Return [x, y] of the center of cell containing provided text 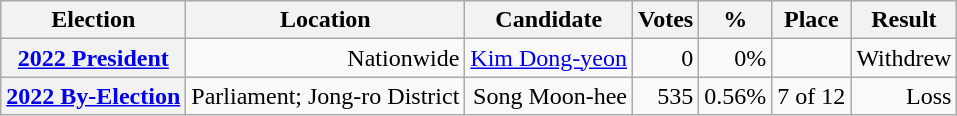
Parliament; Jong-ro District [326, 96]
Loss [904, 96]
2022 President [94, 58]
0% [736, 58]
Place [812, 20]
7 of 12 [812, 96]
Result [904, 20]
Candidate [549, 20]
Nationwide [326, 58]
0 [666, 58]
Song Moon-hee [549, 96]
2022 By-Election [94, 96]
Withdrew [904, 58]
Election [94, 20]
0.56% [736, 96]
535 [666, 96]
Kim Dong-yeon [549, 58]
Location [326, 20]
% [736, 20]
Votes [666, 20]
